Identify which cell holds the provided text, then report its [x, y] central coordinate. 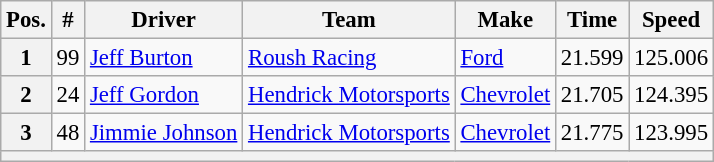
21.775 [592, 133]
48 [68, 133]
2 [26, 95]
Jimmie Johnson [164, 133]
Speed [672, 20]
3 [26, 133]
123.995 [672, 133]
21.705 [592, 95]
Driver [164, 20]
125.006 [672, 58]
124.395 [672, 95]
Roush Racing [349, 58]
Time [592, 20]
1 [26, 58]
99 [68, 58]
Ford [505, 58]
Make [505, 20]
21.599 [592, 58]
24 [68, 95]
Team [349, 20]
Pos. [26, 20]
# [68, 20]
Jeff Gordon [164, 95]
Jeff Burton [164, 58]
